Identify which cell holds the provided text, then report its (X, Y) central coordinate. 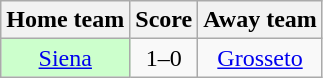
Score (164, 20)
Siena (66, 58)
Home team (66, 20)
Away team (260, 20)
1–0 (164, 58)
Grosseto (260, 58)
